Scan for the cell matching the given text and deliver its [x, y] coordinate at center. 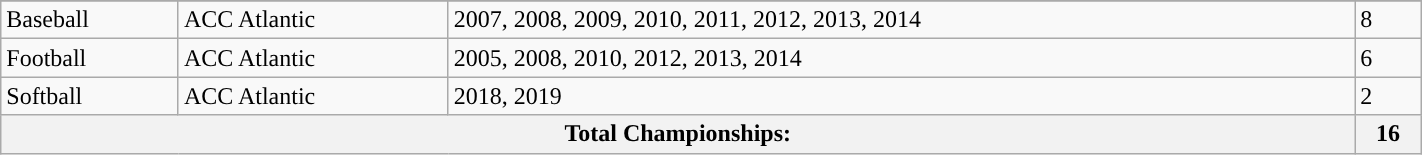
Baseball [90, 20]
Football [90, 58]
Softball [90, 96]
6 [1388, 58]
16 [1388, 134]
2005, 2008, 2010, 2012, 2013, 2014 [901, 58]
Total Championships: [678, 134]
2007, 2008, 2009, 2010, 2011, 2012, 2013, 2014 [901, 20]
2018, 2019 [901, 96]
8 [1388, 20]
2 [1388, 96]
